Provide the [X, Y] coordinate of the cell's center where the given text is located.  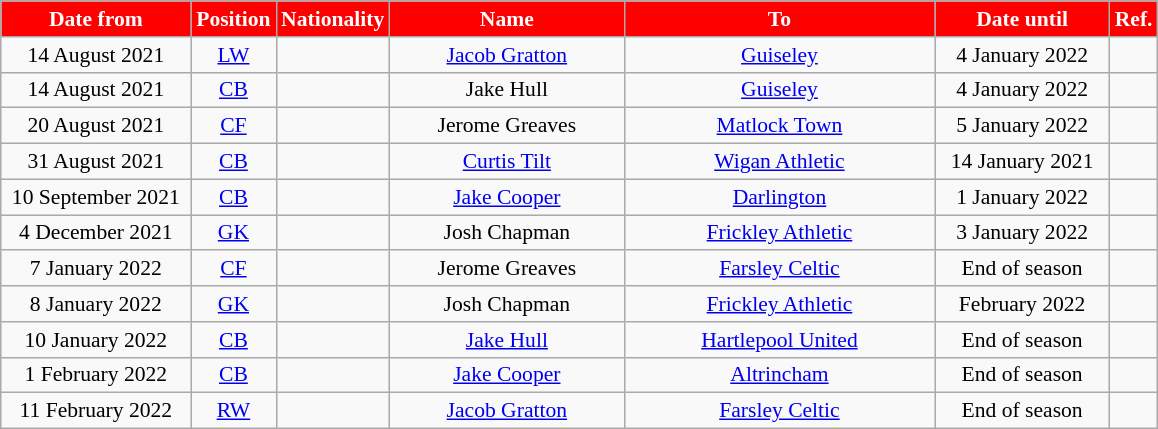
4 December 2021 [96, 233]
To [779, 19]
Date from [96, 19]
Nationality [332, 19]
Ref. [1134, 19]
Altrincham [779, 375]
Matlock Town [779, 126]
10 January 2022 [96, 340]
Darlington [779, 197]
Wigan Athletic [779, 162]
11 February 2022 [96, 411]
February 2022 [1022, 304]
Curtis Tilt [506, 162]
8 January 2022 [96, 304]
Position [234, 19]
Date until [1022, 19]
1 January 2022 [1022, 197]
RW [234, 411]
LW [234, 55]
3 January 2022 [1022, 233]
14 January 2021 [1022, 162]
7 January 2022 [96, 269]
20 August 2021 [96, 126]
10 September 2021 [96, 197]
31 August 2021 [96, 162]
Hartlepool United [779, 340]
Name [506, 19]
5 January 2022 [1022, 126]
1 February 2022 [96, 375]
